Capture the cell that displays the provided text and extract its (X, Y) central coordinate. 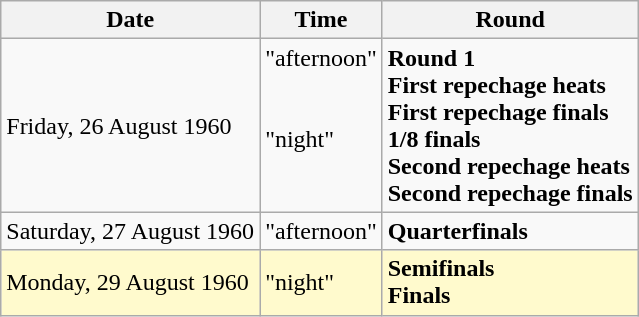
Round 1First repechage heatsFirst repechage finals1/8 finalsSecond repechage heatsSecond repechage finals (510, 126)
Friday, 26 August 1960 (130, 126)
"afternoon" "night" (322, 126)
"night" (322, 282)
Round (510, 20)
Date (130, 20)
Saturday, 27 August 1960 (130, 231)
Monday, 29 August 1960 (130, 282)
SemifinalsFinals (510, 282)
Time (322, 20)
Quarterfinals (510, 231)
"afternoon" (322, 231)
